Find where the given text appears and provide that cell's center as (X, Y) coordinate. 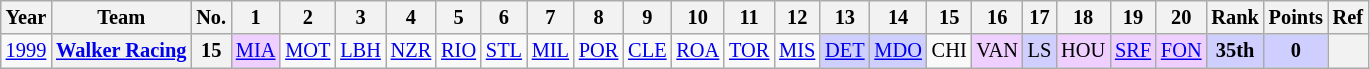
TOR (749, 51)
MIA (256, 51)
7 (550, 17)
STL (504, 51)
12 (797, 17)
3 (360, 17)
8 (598, 17)
LBH (360, 51)
FON (1181, 51)
16 (998, 17)
MIS (797, 51)
Rank (1234, 17)
Year (26, 17)
13 (844, 17)
1 (256, 17)
11 (749, 17)
SRF (1133, 51)
6 (504, 17)
Points (1296, 17)
DET (844, 51)
0 (1296, 51)
MIL (550, 51)
35th (1234, 51)
5 (458, 17)
18 (1083, 17)
17 (1040, 17)
Team (121, 17)
NZR (411, 51)
ROA (698, 51)
HOU (1083, 51)
No. (211, 17)
POR (598, 51)
RIO (458, 51)
2 (308, 17)
4 (411, 17)
19 (1133, 17)
MDO (898, 51)
Walker Racing (121, 51)
CHI (950, 51)
9 (647, 17)
1999 (26, 51)
MOT (308, 51)
20 (1181, 17)
Ref (1348, 17)
VAN (998, 51)
14 (898, 17)
CLE (647, 51)
LS (1040, 51)
10 (698, 17)
